Determine the [x, y] coordinate at the center of the cell enclosing the given text.  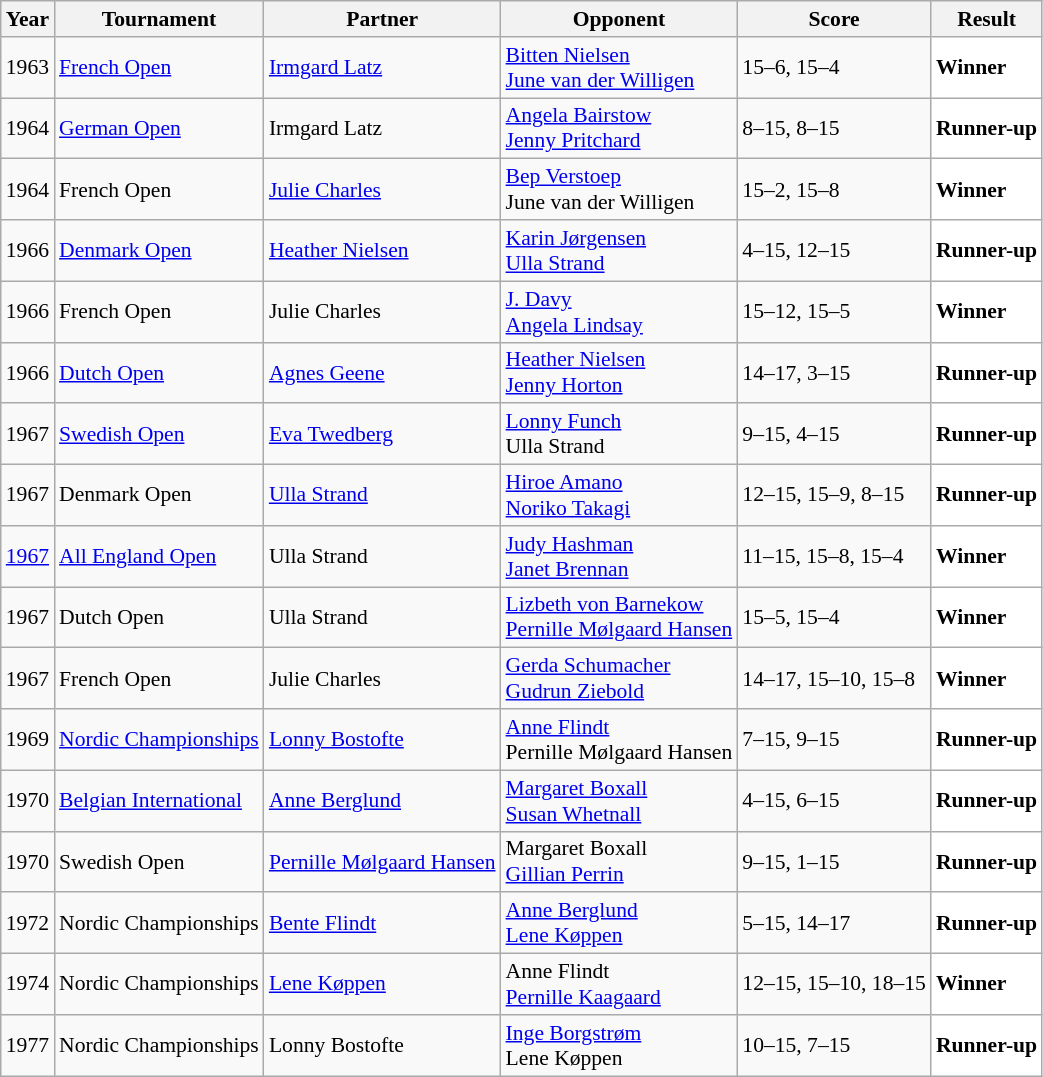
Year [28, 19]
Hiroe Amano Noriko Takagi [620, 496]
15–5, 15–4 [834, 618]
Bente Flindt [382, 924]
Anne Berglund Lene Køppen [620, 924]
11–15, 15–8, 15–4 [834, 556]
4–15, 12–15 [834, 250]
German Open [159, 128]
Judy Hashman Janet Brennan [620, 556]
Angela Bairstow Jenny Pritchard [620, 128]
1974 [28, 984]
12–15, 15–10, 18–15 [834, 984]
1969 [28, 740]
Anne Berglund [382, 800]
Lonny Funch Ulla Strand [620, 434]
1963 [28, 68]
10–15, 7–15 [834, 1046]
Lene Køppen [382, 984]
Margaret Boxall Susan Whetnall [620, 800]
Heather Nielsen Jenny Horton [620, 372]
Heather Nielsen [382, 250]
7–15, 9–15 [834, 740]
15–12, 15–5 [834, 312]
4–15, 6–15 [834, 800]
14–17, 3–15 [834, 372]
5–15, 14–17 [834, 924]
Result [986, 19]
Lizbeth von Barnekow Pernille Mølgaard Hansen [620, 618]
15–6, 15–4 [834, 68]
9–15, 1–15 [834, 862]
Bitten Nielsen June van der Willigen [620, 68]
8–15, 8–15 [834, 128]
Inge Borgstrøm Lene Køppen [620, 1046]
J. Davy Angela Lindsay [620, 312]
Score [834, 19]
15–2, 15–8 [834, 190]
All England Open [159, 556]
Margaret Boxall Gillian Perrin [620, 862]
9–15, 4–15 [834, 434]
12–15, 15–9, 8–15 [834, 496]
Belgian International [159, 800]
Tournament [159, 19]
Anne Flindt Pernille Mølgaard Hansen [620, 740]
Gerda Schumacher Gudrun Ziebold [620, 678]
Eva Twedberg [382, 434]
Karin Jørgensen Ulla Strand [620, 250]
Agnes Geene [382, 372]
Bep Verstoep June van der Willigen [620, 190]
1977 [28, 1046]
Opponent [620, 19]
Pernille Mølgaard Hansen [382, 862]
Partner [382, 19]
14–17, 15–10, 15–8 [834, 678]
1972 [28, 924]
Anne Flindt Pernille Kaagaard [620, 984]
